Output the (x, y) coordinate of the center of the cell containing the given text.  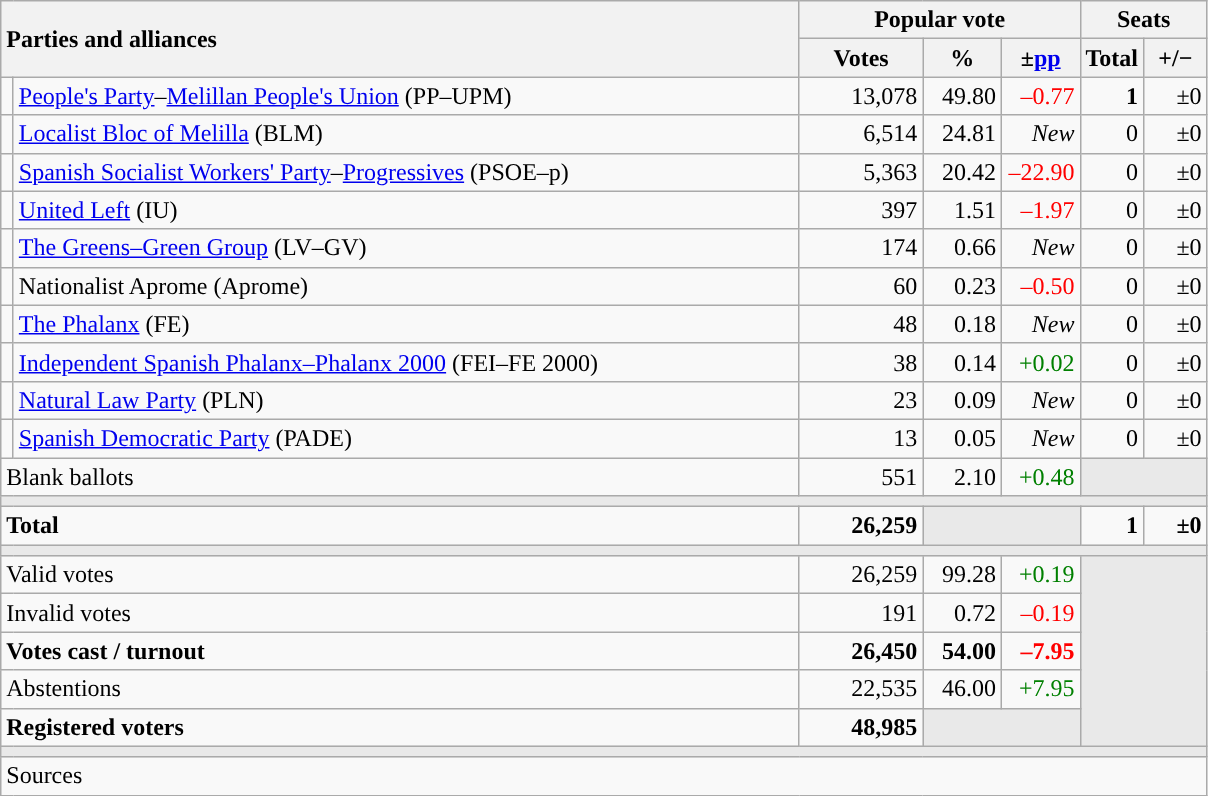
191 (861, 613)
Votes (861, 58)
397 (861, 210)
Parties and alliances (400, 39)
99.28 (962, 575)
% (962, 58)
38 (861, 362)
Nationalist Aprome (Aprome) (406, 286)
Registered voters (400, 727)
2.10 (962, 477)
–22.90 (1040, 172)
+7.95 (1040, 689)
+/− (1176, 58)
60 (861, 286)
174 (861, 248)
24.81 (962, 134)
+0.02 (1040, 362)
13,078 (861, 96)
Spanish Socialist Workers' Party–Progressives (PSOE–p) (406, 172)
±pp (1040, 58)
Invalid votes (400, 613)
Votes cast / turnout (400, 651)
People's Party–Melillan People's Union (PP–UPM) (406, 96)
551 (861, 477)
The Greens–Green Group (LV–GV) (406, 248)
0.05 (962, 438)
23 (861, 400)
United Left (IU) (406, 210)
49.80 (962, 96)
+0.19 (1040, 575)
0.72 (962, 613)
Blank ballots (400, 477)
–0.50 (1040, 286)
The Phalanx (FE) (406, 324)
Abstentions (400, 689)
48 (861, 324)
Sources (604, 776)
0.09 (962, 400)
48,985 (861, 727)
22,535 (861, 689)
–1.97 (1040, 210)
0.23 (962, 286)
0.14 (962, 362)
Valid votes (400, 575)
Independent Spanish Phalanx–Phalanx 2000 (FEI–FE 2000) (406, 362)
Popular vote (940, 20)
0.66 (962, 248)
20.42 (962, 172)
Seats (1144, 20)
13 (861, 438)
5,363 (861, 172)
Localist Bloc of Melilla (BLM) (406, 134)
–0.19 (1040, 613)
+0.48 (1040, 477)
1.51 (962, 210)
26,450 (861, 651)
–7.95 (1040, 651)
0.18 (962, 324)
Natural Law Party (PLN) (406, 400)
46.00 (962, 689)
Spanish Democratic Party (PADE) (406, 438)
6,514 (861, 134)
54.00 (962, 651)
–0.77 (1040, 96)
